Find where the given text appears and provide that cell's center as (X, Y) coordinate. 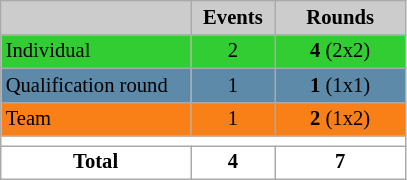
2 (1x2) (340, 119)
Team (96, 119)
Individual (96, 51)
1 (1x1) (340, 85)
Qualification round (96, 85)
Rounds (340, 17)
Total (96, 162)
4 (232, 162)
Events (232, 17)
4 (2x2) (340, 51)
2 (232, 51)
7 (340, 162)
